Return (X, Y) of the center of cell containing provided text 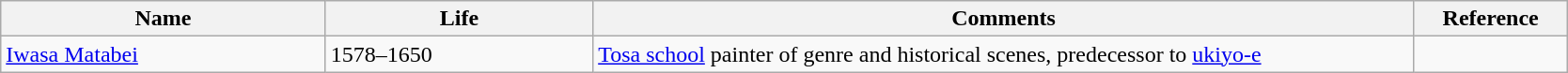
Iwasa Matabei (164, 54)
Tosa school painter of genre and historical scenes, predecessor to ukiyo-e (1004, 54)
Life (459, 19)
Comments (1004, 19)
Name (164, 19)
Reference (1491, 19)
1578–1650 (459, 54)
